Pinpoint the cell where the given text exists, returning its (X, Y) midpoint coordinate. 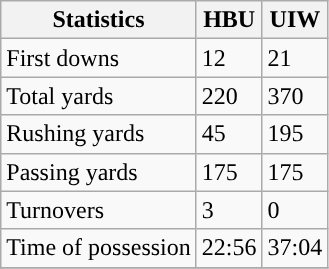
Statistics (99, 20)
First downs (99, 58)
22:56 (229, 248)
0 (295, 210)
Rushing yards (99, 134)
370 (295, 96)
3 (229, 210)
21 (295, 58)
12 (229, 58)
195 (295, 134)
Passing yards (99, 172)
Time of possession (99, 248)
Total yards (99, 96)
37:04 (295, 248)
HBU (229, 20)
220 (229, 96)
UIW (295, 20)
45 (229, 134)
Turnovers (99, 210)
